Search for the cell housing the specified text and yield its [X, Y] center coordinate. 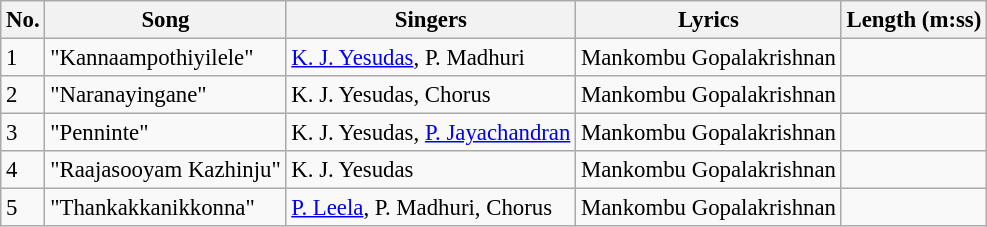
2 [23, 95]
K. J. Yesudas, P. Jayachandran [431, 133]
K. J. Yesudas, P. Madhuri [431, 58]
4 [23, 170]
1 [23, 58]
K. J. Yesudas [431, 170]
K. J. Yesudas, Chorus [431, 95]
Song [166, 20]
"Kannaampothiyilele" [166, 58]
P. Leela, P. Madhuri, Chorus [431, 208]
"Thankakkanikkonna" [166, 208]
Singers [431, 20]
5 [23, 208]
"Raajasooyam Kazhinju" [166, 170]
Length (m:ss) [914, 20]
"Naranayingane" [166, 95]
Lyrics [709, 20]
3 [23, 133]
"Penninte" [166, 133]
No. [23, 20]
